Locate the cell with the specified text and output its [x, y] center coordinate. 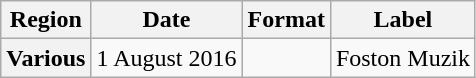
Various [46, 58]
Label [402, 20]
1 August 2016 [166, 58]
Region [46, 20]
Format [286, 20]
Foston Muzik [402, 58]
Date [166, 20]
